Detect which cell encompasses the target text, then output its (X, Y) center coordinate. 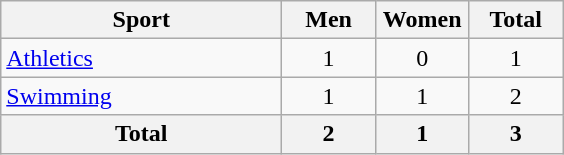
3 (516, 134)
Women (422, 20)
Athletics (142, 58)
0 (422, 58)
Men (329, 20)
Sport (142, 20)
Swimming (142, 96)
